Determine the [x, y] coordinate at the center of the cell enclosing the given text.  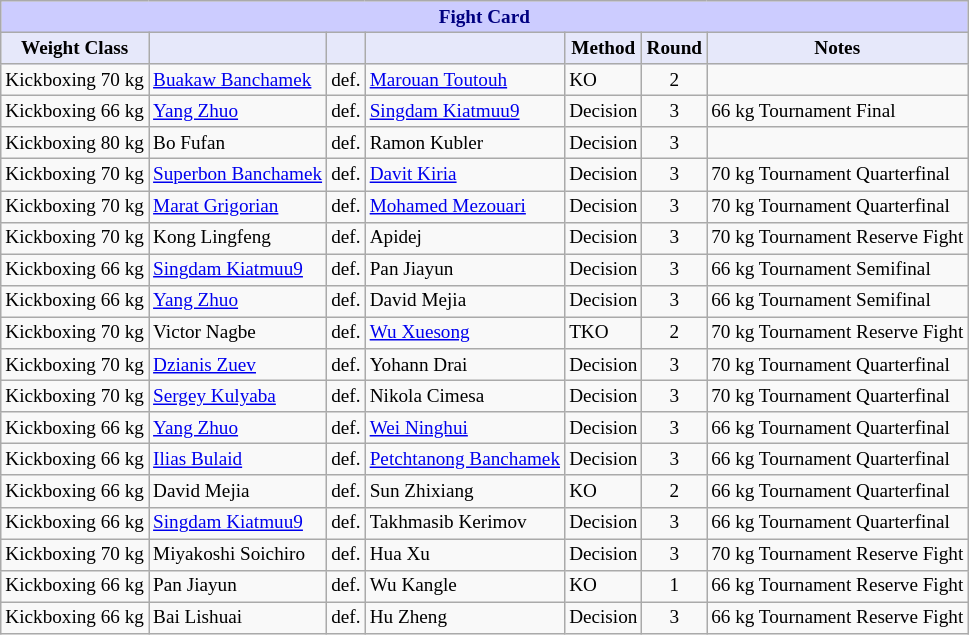
Victor Nagbe [238, 333]
Marouan Toutouh [464, 80]
Marat Grigorian [238, 206]
Miyakoshi Soichiro [238, 554]
Buakaw Banchamek [238, 80]
Ilias Bulaid [238, 460]
Dzianis Zuev [238, 365]
Hua Xu [464, 554]
Sun Zhixiang [464, 491]
Sergey Kulyaba [238, 396]
TKO [604, 333]
Davit Kiria [464, 175]
Nikola Cimesa [464, 396]
66 kg Tournament Final [838, 111]
1 [674, 586]
Kong Lingfeng [238, 238]
Apidej [464, 238]
Kickboxing 80 kg [75, 143]
Fight Card [484, 17]
Bai Lishuai [238, 618]
Takhmasib Kerimov [464, 523]
Weight Class [75, 48]
Wei Ninghui [464, 428]
Hu Zheng [464, 618]
Petchtanong Banchamek [464, 460]
Notes [838, 48]
Wu Kangle [464, 586]
Yohann Drai [464, 365]
Wu Xuesong [464, 333]
Round [674, 48]
Superbon Banchamek [238, 175]
Bo Fufan [238, 143]
Mohamed Mezouari [464, 206]
Method [604, 48]
Ramon Kubler [464, 143]
